Return (x, y) of the center of cell containing provided text 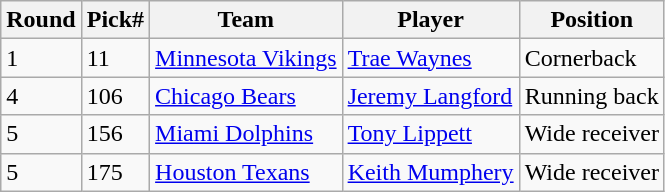
Cornerback (592, 58)
175 (115, 172)
Chicago Bears (246, 96)
Jeremy Langford (430, 96)
Team (246, 20)
156 (115, 134)
1 (41, 58)
Keith Mumphery (430, 172)
106 (115, 96)
Minnesota Vikings (246, 58)
Trae Waynes (430, 58)
Running back (592, 96)
Player (430, 20)
Pick# (115, 20)
11 (115, 58)
Houston Texans (246, 172)
Tony Lippett (430, 134)
Round (41, 20)
Miami Dolphins (246, 134)
4 (41, 96)
Position (592, 20)
